Provide the [X, Y] coordinate of the cell's center where the given text is located.  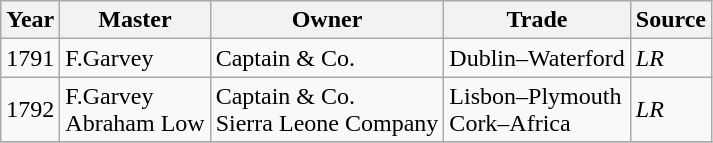
Captain & Co.Sierra Leone Company [327, 110]
Trade [537, 20]
Source [670, 20]
Captain & Co. [327, 58]
F.Garvey [135, 58]
Master [135, 20]
1792 [30, 110]
Lisbon–PlymouthCork–Africa [537, 110]
Year [30, 20]
Dublin–Waterford [537, 58]
Owner [327, 20]
1791 [30, 58]
F.GarveyAbraham Low [135, 110]
